Provide the [x, y] coordinate of the cell's center where the given text is located.  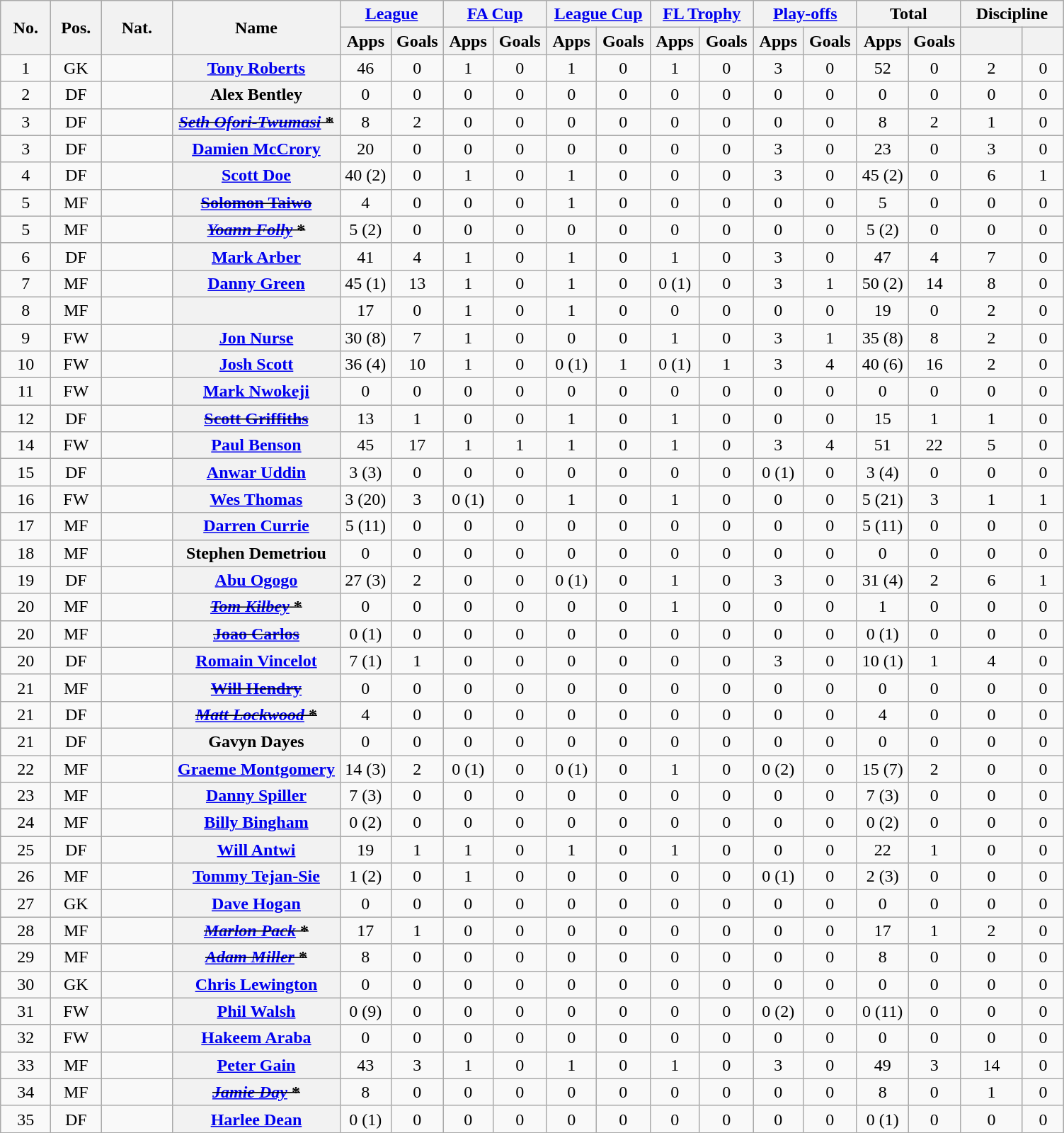
15 (7) [882, 768]
Hakeem Araba [256, 1038]
Paul Benson [256, 445]
5 (21) [882, 499]
14 (3) [365, 768]
Stephen Demetriou [256, 553]
Peter Gain [256, 1065]
FL Trophy [702, 14]
Tom Kilbey * [256, 607]
10 (1) [882, 661]
28 [25, 930]
31 (4) [882, 580]
Danny Green [256, 283]
36 (4) [365, 365]
Will Antwi [256, 850]
27 (3) [365, 580]
11 [25, 392]
35 (8) [882, 338]
Will Hendry [256, 688]
Abu Ogogo [256, 580]
Scott Doe [256, 176]
26 [25, 877]
Jon Nurse [256, 338]
43 [365, 1065]
34 [25, 1092]
Play-offs [805, 14]
45 (2) [882, 176]
3 (3) [365, 472]
52 [882, 68]
Name [256, 28]
Nat. [137, 28]
Pos. [76, 28]
46 [365, 68]
1 (2) [365, 877]
0 (9) [365, 1011]
Yoann Folly * [256, 229]
18 [25, 553]
Josh Scott [256, 365]
Matt Lockwood * [256, 714]
Chris Lewington [256, 984]
0 (11) [882, 1011]
Tony Roberts [256, 68]
Total [908, 14]
33 [25, 1065]
35 [25, 1119]
47 [882, 256]
No. [25, 28]
Anwar Uddin [256, 472]
Harlee Dean [256, 1119]
30 (8) [365, 338]
29 [25, 957]
40 (2) [365, 176]
3 (20) [365, 499]
45 [365, 445]
Adam Miller * [256, 957]
41 [365, 256]
9 [25, 338]
Scott Griffiths [256, 419]
Joao Carlos [256, 634]
Alex Bentley [256, 95]
25 [25, 850]
Graeme Montgomery [256, 768]
27 [25, 904]
Seth Ofori-Twumasi * [256, 122]
Wes Thomas [256, 499]
31 [25, 1011]
Danny Spiller [256, 796]
49 [882, 1065]
Gavyn Dayes [256, 741]
League [391, 14]
51 [882, 445]
12 [25, 419]
45 (1) [365, 283]
Mark Arber [256, 256]
Damien McCrory [256, 149]
30 [25, 984]
Billy Bingham [256, 823]
Jamie Day * [256, 1092]
40 (6) [882, 365]
League Cup [598, 14]
7 (1) [365, 661]
FA Cup [495, 14]
Romain Vincelot [256, 661]
Phil Walsh [256, 1011]
2 (3) [882, 877]
3 (4) [882, 472]
32 [25, 1038]
Dave Hogan [256, 904]
24 [25, 823]
Tommy Tejan-Sie [256, 877]
Marlon Pack * [256, 930]
Discipline [1012, 14]
Solomon Taiwo [256, 203]
50 (2) [882, 283]
Darren Currie [256, 526]
Mark Nwokeji [256, 392]
